Provide the (x, y) coordinate of the cell's center where the given text is located.  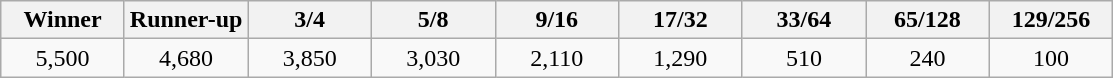
17/32 (681, 20)
240 (928, 58)
33/64 (804, 20)
1,290 (681, 58)
Runner-up (186, 20)
510 (804, 58)
3,850 (310, 58)
5,500 (63, 58)
3/4 (310, 20)
100 (1051, 58)
5/8 (433, 20)
4,680 (186, 58)
9/16 (557, 20)
2,110 (557, 58)
129/256 (1051, 20)
65/128 (928, 20)
3,030 (433, 58)
Winner (63, 20)
